Identify which cell holds the provided text, then report its (X, Y) central coordinate. 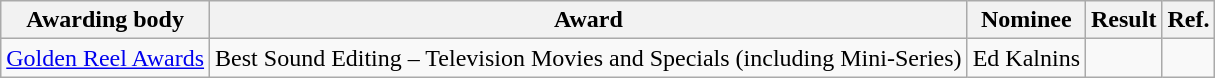
Result (1124, 20)
Best Sound Editing – Television Movies and Specials (including Mini-Series) (589, 58)
Ref. (1188, 20)
Award (589, 20)
Golden Reel Awards (106, 58)
Nominee (1026, 20)
Ed Kalnins (1026, 58)
Awarding body (106, 20)
